Scan for the cell matching the given text and deliver its [x, y] coordinate at center. 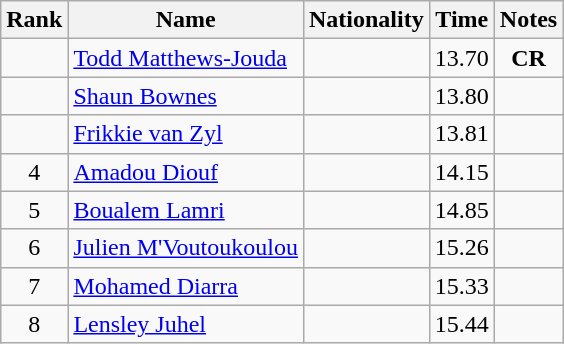
Rank [34, 20]
Time [462, 20]
13.70 [462, 58]
7 [34, 286]
Notes [528, 20]
Todd Matthews-Jouda [186, 58]
CR [528, 58]
Nationality [366, 20]
8 [34, 324]
Mohamed Diarra [186, 286]
5 [34, 210]
Boualem Lamri [186, 210]
13.80 [462, 96]
15.26 [462, 248]
4 [34, 172]
Amadou Diouf [186, 172]
Julien M'Voutoukoulou [186, 248]
Frikkie van Zyl [186, 134]
15.33 [462, 286]
Lensley Juhel [186, 324]
Name [186, 20]
14.15 [462, 172]
6 [34, 248]
14.85 [462, 210]
Shaun Bownes [186, 96]
13.81 [462, 134]
15.44 [462, 324]
